Scan for the cell matching the given text and deliver its (x, y) coordinate at center. 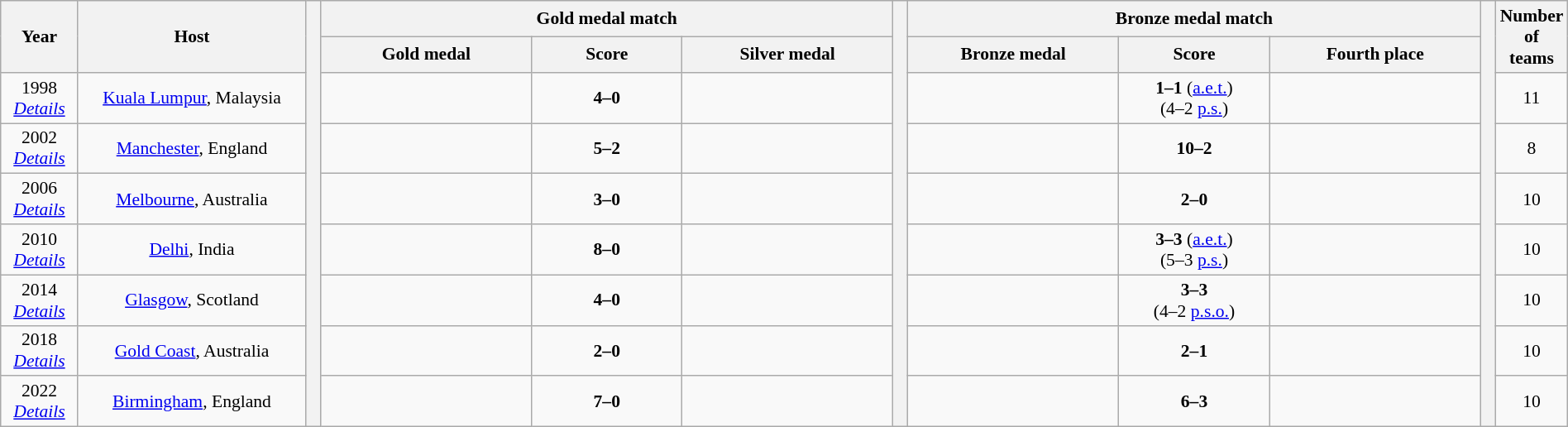
Manchester, England (192, 149)
Bronze medal match (1194, 18)
Delhi, India (192, 250)
Silver medal (787, 55)
3–0 (607, 199)
Kuala Lumpur, Malaysia (192, 98)
Melbourne, Australia (192, 199)
7–0 (607, 402)
2–1 (1194, 351)
Bronze medal (1014, 55)
2014 Details (40, 300)
Year (40, 36)
3–3 (a.e.t.)(5–3 p.s.) (1194, 250)
Gold Coast, Australia (192, 351)
2018 Details (40, 351)
2002 Details (40, 149)
8 (1532, 149)
2022Details (40, 402)
Glasgow, Scotland (192, 300)
8–0 (607, 250)
11 (1532, 98)
Number of teams (1532, 36)
3–3 (4–2 p.s.o.) (1194, 300)
Gold medal match (607, 18)
1–1 (a.e.t.)(4–2 p.s.) (1194, 98)
5–2 (607, 149)
Birmingham, England (192, 402)
Fourth place (1374, 55)
1998 Details (40, 98)
Host (192, 36)
2010 Details (40, 250)
6–3 (1194, 402)
Gold medal (426, 55)
2006 Details (40, 199)
10–2 (1194, 149)
